From the cell containing the given text, extract its center point as (X, Y) coordinate. 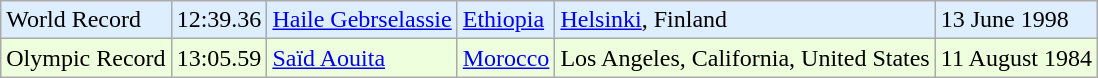
Los Angeles, California, United States (745, 58)
13 June 1998 (1016, 20)
Saïd Aouita (362, 58)
Olympic Record (86, 58)
Helsinki, Finland (745, 20)
12:39.36 (219, 20)
11 August 1984 (1016, 58)
Ethiopia (506, 20)
Morocco (506, 58)
World Record (86, 20)
13:05.59 (219, 58)
Haile Gebrselassie (362, 20)
